Pinpoint the cell where the given text exists, returning its [X, Y] midpoint coordinate. 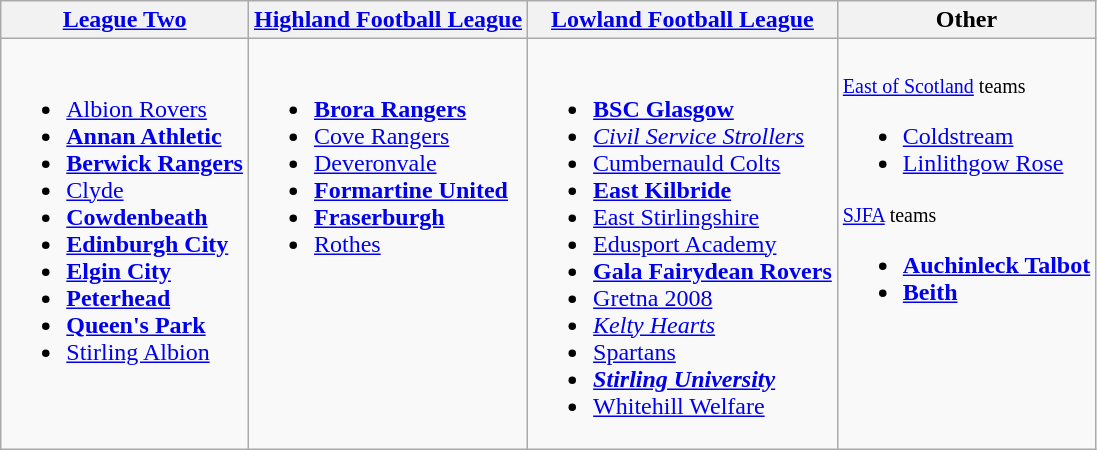
Lowland Football League [683, 20]
East of Scotland teamsColdstreamLinlithgow RoseSJFA teamsAuchinleck TalbotBeith [966, 244]
Other [966, 20]
Highland Football League [388, 20]
Albion RoversAnnan AthleticBerwick RangersClydeCowdenbeathEdinburgh CityElgin CityPeterheadQueen's ParkStirling Albion [125, 244]
Brora RangersCove RangersDeveronvaleFormartine UnitedFraserburghRothes [388, 244]
League Two [125, 20]
